Return [x, y] of the center of cell containing provided text 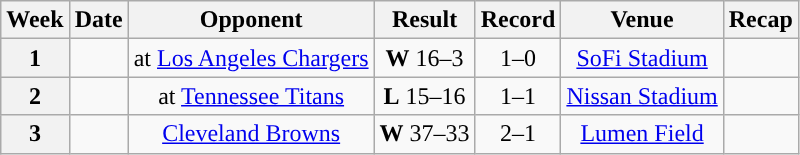
W 37–33 [424, 134]
W 16–3 [424, 58]
SoFi Stadium [642, 58]
Recap [760, 20]
Week [35, 20]
at Tennessee Titans [251, 96]
2–1 [518, 134]
L 15–16 [424, 96]
1 [35, 58]
Date [98, 20]
Opponent [251, 20]
2 [35, 96]
1–0 [518, 58]
at Los Angeles Chargers [251, 58]
Record [518, 20]
1–1 [518, 96]
Nissan Stadium [642, 96]
3 [35, 134]
Venue [642, 20]
Lumen Field [642, 134]
Result [424, 20]
Cleveland Browns [251, 134]
